Scan for the cell matching the given text and deliver its (X, Y) coordinate at center. 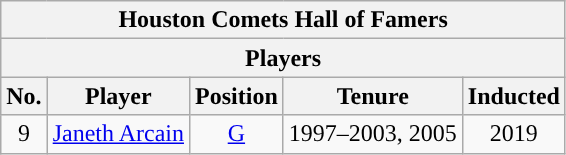
No. (24, 96)
9 (24, 134)
Players (284, 58)
Inducted (514, 96)
G (237, 134)
Janeth Arcain (118, 134)
1997–2003, 2005 (372, 134)
Tenure (372, 96)
Position (237, 96)
2019 (514, 134)
Houston Comets Hall of Famers (284, 20)
Player (118, 96)
